Search for the cell housing the specified text and yield its [X, Y] center coordinate. 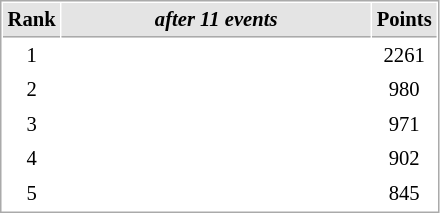
845 [404, 194]
Points [404, 20]
after 11 events [216, 20]
3 [32, 124]
980 [404, 90]
2261 [404, 56]
4 [32, 158]
1 [32, 56]
5 [32, 194]
971 [404, 124]
Rank [32, 20]
902 [404, 158]
2 [32, 90]
